For the text-containing cell, return its midpoint in (x, y) coordinate format. 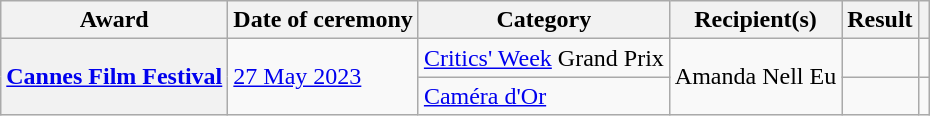
Result (880, 20)
Critics' Week Grand Prix (544, 58)
Cannes Film Festival (114, 77)
27 May 2023 (324, 77)
Date of ceremony (324, 20)
Category (544, 20)
Recipient(s) (755, 20)
Award (114, 20)
Amanda Nell Eu (755, 77)
Caméra d'Or (544, 96)
